From the cell containing the given text, extract its center point as [X, Y] coordinate. 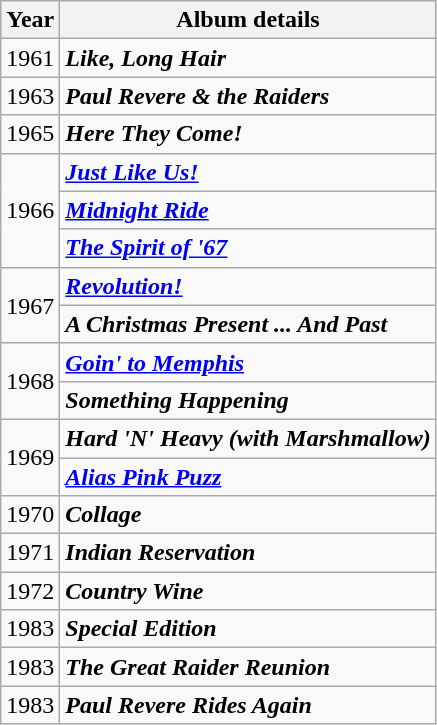
Indian Reservation [248, 553]
1967 [30, 305]
1965 [30, 134]
The Great Raider Reunion [248, 667]
The Spirit of '67 [248, 248]
Just Like Us! [248, 172]
Country Wine [248, 591]
1968 [30, 381]
1972 [30, 591]
Hard 'N' Heavy (with Marshmallow) [248, 438]
1966 [30, 210]
1969 [30, 457]
Like, Long Hair [248, 58]
Album details [248, 20]
Something Happening [248, 400]
Here They Come! [248, 134]
1963 [30, 96]
Revolution! [248, 286]
1970 [30, 515]
Year [30, 20]
A Christmas Present ... And Past [248, 324]
1971 [30, 553]
Goin' to Memphis [248, 362]
Alias Pink Puzz [248, 477]
Midnight Ride [248, 210]
Collage [248, 515]
Paul Revere & the Raiders [248, 96]
Special Edition [248, 629]
1961 [30, 58]
Paul Revere Rides Again [248, 705]
